Detect which cell encompasses the target text, then output its (x, y) center coordinate. 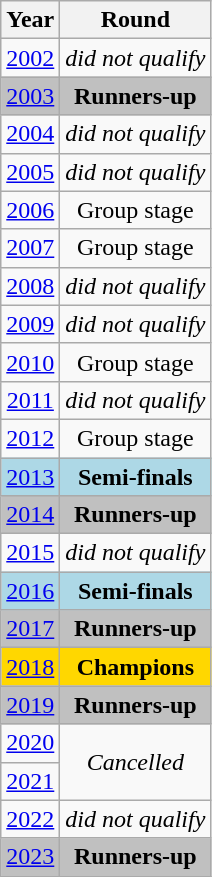
2007 (30, 248)
Champions (136, 667)
2021 (30, 781)
2005 (30, 172)
2017 (30, 629)
2003 (30, 96)
2008 (30, 286)
2004 (30, 134)
2012 (30, 438)
2002 (30, 58)
2019 (30, 705)
2011 (30, 400)
Year (30, 20)
2020 (30, 743)
Cancelled (136, 762)
2013 (30, 477)
2022 (30, 819)
2010 (30, 362)
2015 (30, 553)
2023 (30, 857)
2016 (30, 591)
2018 (30, 667)
2014 (30, 515)
Round (136, 20)
2006 (30, 210)
2009 (30, 324)
